Determine the (x, y) coordinate at the center of the cell enclosing the given text.  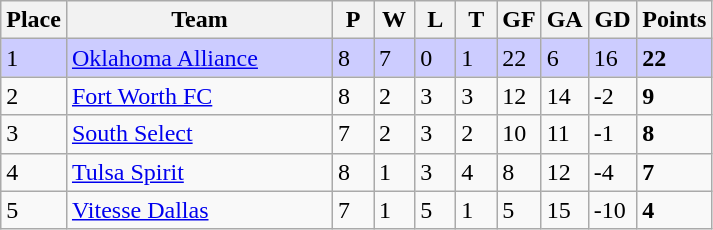
9 (674, 96)
P (354, 20)
Place (34, 20)
Points (674, 20)
14 (564, 96)
6 (564, 58)
11 (564, 134)
T (476, 20)
-10 (612, 210)
10 (519, 134)
L (436, 20)
0 (436, 58)
Fort Worth FC (199, 96)
Tulsa Spirit (199, 172)
GD (612, 20)
GA (564, 20)
W (394, 20)
-2 (612, 96)
-1 (612, 134)
South Select (199, 134)
Oklahoma Alliance (199, 58)
15 (564, 210)
Team (199, 20)
16 (612, 58)
-4 (612, 172)
Vitesse Dallas (199, 210)
GF (519, 20)
